Identify which cell holds the provided text, then report its (X, Y) central coordinate. 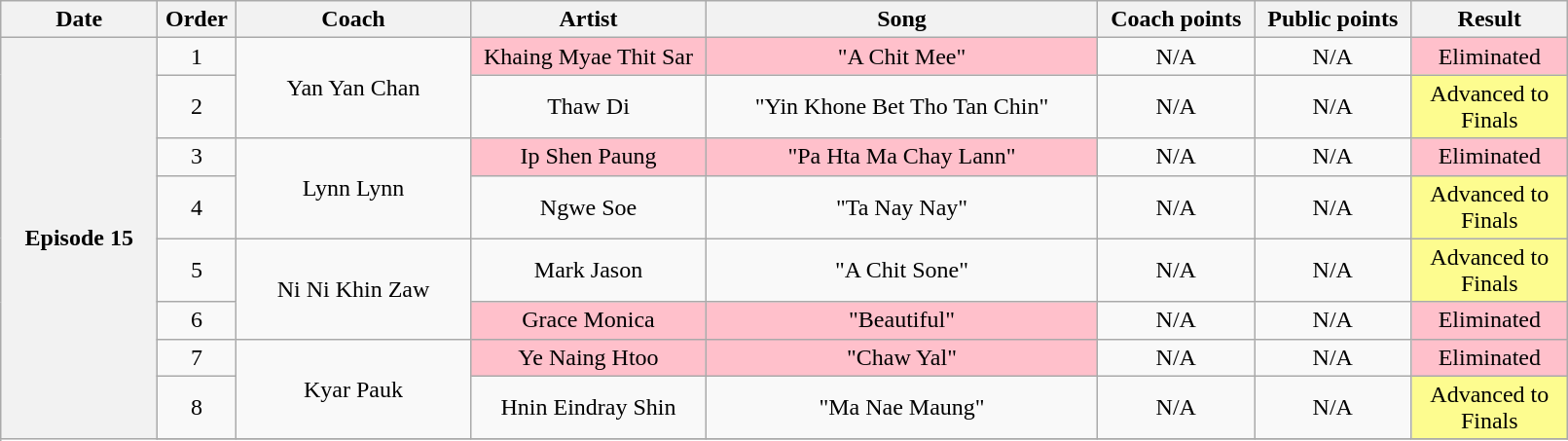
"Yin Khone Bet Tho Tan Chin" (901, 107)
Ngwe Soe (589, 206)
Lynn Lynn (353, 189)
"Beautiful" (901, 320)
Ni Ni Khin Zaw (353, 288)
7 (197, 357)
"A Chit Sone" (901, 271)
Public points (1333, 19)
5 (197, 271)
Result (1489, 19)
Hnin Eindray Shin (589, 407)
4 (197, 206)
Order (197, 19)
"Ta Nay Nay" (901, 206)
Ye Naing Htoo (589, 357)
"A Chit Mee" (901, 56)
Episode 15 (80, 239)
8 (197, 407)
Coach (353, 19)
1 (197, 56)
Song (901, 19)
Grace Monica (589, 320)
Khaing Myae Thit Sar (589, 56)
Mark Jason (589, 271)
Kyar Pauk (353, 389)
2 (197, 107)
"Chaw Yal" (901, 357)
Yan Yan Chan (353, 88)
3 (197, 157)
Artist (589, 19)
Thaw Di (589, 107)
6 (197, 320)
Coach points (1176, 19)
Ip Shen Paung (589, 157)
"Ma Nae Maung" (901, 407)
Date (80, 19)
"Pa Hta Ma Chay Lann" (901, 157)
